Determine the [x, y] coordinate at the center of the cell enclosing the given text.  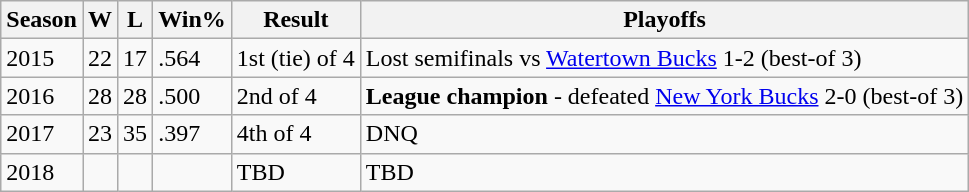
DNQ [664, 134]
W [100, 20]
2017 [42, 134]
17 [136, 58]
2015 [42, 58]
1st (tie) of 4 [296, 58]
Win% [192, 20]
League champion - defeated New York Bucks 2-0 (best-of 3) [664, 96]
.564 [192, 58]
Playoffs [664, 20]
L [136, 20]
4th of 4 [296, 134]
.500 [192, 96]
2016 [42, 96]
Result [296, 20]
Lost semifinals vs Watertown Bucks 1-2 (best-of 3) [664, 58]
Season [42, 20]
23 [100, 134]
35 [136, 134]
22 [100, 58]
2018 [42, 172]
2nd of 4 [296, 96]
.397 [192, 134]
